Detect which cell encompasses the target text, then output its [X, Y] center coordinate. 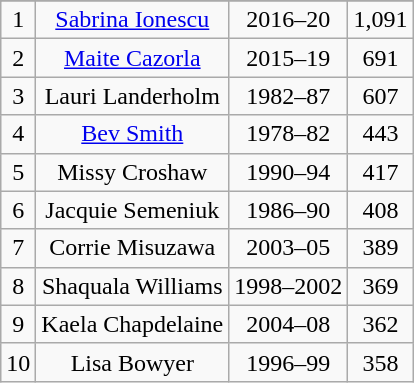
6 [18, 210]
2015–19 [288, 58]
417 [380, 172]
443 [380, 134]
Lisa Bowyer [132, 362]
Sabrina Ionescu [132, 20]
389 [380, 248]
1996–99 [288, 362]
3 [18, 96]
Kaela Chapdelaine [132, 324]
1 [18, 20]
9 [18, 324]
1978–82 [288, 134]
362 [380, 324]
8 [18, 286]
Maite Cazorla [132, 58]
408 [380, 210]
2 [18, 58]
1982–87 [288, 96]
7 [18, 248]
369 [380, 286]
1990–94 [288, 172]
Bev Smith [132, 134]
1998–2002 [288, 286]
Jacquie Semeniuk [132, 210]
2004–08 [288, 324]
Missy Croshaw [132, 172]
4 [18, 134]
358 [380, 362]
691 [380, 58]
10 [18, 362]
607 [380, 96]
1,091 [380, 20]
2003–05 [288, 248]
2016–20 [288, 20]
5 [18, 172]
Corrie Misuzawa [132, 248]
1986–90 [288, 210]
Lauri Landerholm [132, 96]
Shaquala Williams [132, 286]
